Scan for the cell matching the given text and deliver its (x, y) coordinate at center. 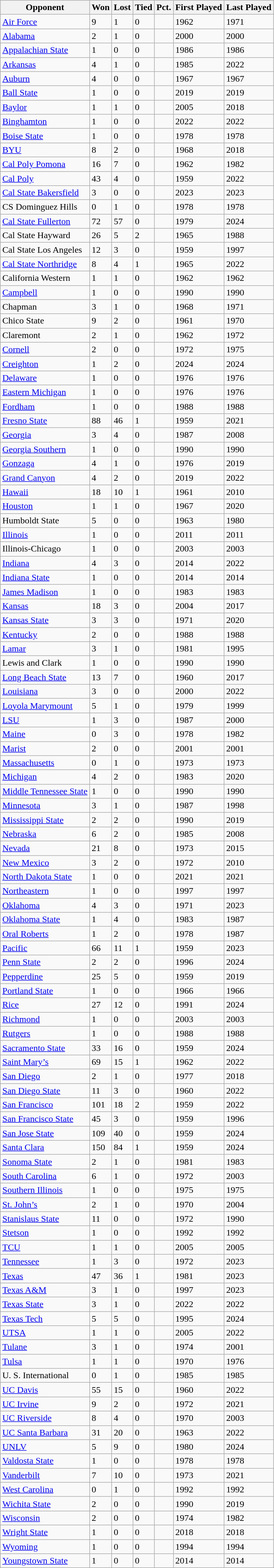
36 (122, 1276)
Lamar (45, 649)
Tulsa (45, 1361)
Fordham (45, 406)
Campbell (45, 292)
Penn State (45, 962)
Minnesota (45, 805)
Stanislaus State (45, 1219)
55 (100, 1390)
Georgia Southern (45, 449)
Delaware (45, 378)
72 (100, 221)
Loyola Marymount (45, 706)
Louisiana (45, 692)
California Western (45, 278)
Sacramento State (45, 1048)
UC Irvine (45, 1404)
Cal State Hayward (45, 235)
1977 (199, 1076)
Won (100, 7)
Northeastern (45, 891)
Grand Canyon (45, 478)
BYU (45, 150)
Cal State Los Angeles (45, 250)
LSU (45, 720)
Pct. (164, 7)
Nevada (45, 848)
Hawaii (45, 492)
Chico State (45, 321)
Georgia (45, 435)
Illinois (45, 535)
Cal Poly (45, 179)
San Diego State (45, 1091)
84 (122, 1148)
Cal Poly Pomona (45, 164)
Wisconsin (45, 1518)
Gonzaga (45, 464)
Pepperdine (45, 976)
Michigan (45, 777)
Air Force (45, 22)
South Carolina (45, 1176)
Eastern Michigan (45, 392)
Rice (45, 1005)
Saint Mary’s (45, 1062)
Wyoming (45, 1547)
40 (122, 1133)
69 (100, 1062)
Fresno State (45, 421)
Cal State Fullerton (45, 221)
Tied (143, 7)
Nebraska (45, 834)
San Francisco (45, 1105)
1991 (199, 1005)
25 (100, 976)
Wright State (45, 1532)
Southern Illinois (45, 1190)
88 (100, 421)
Oklahoma State (45, 920)
Opponent (45, 7)
Cornell (45, 349)
Texas (45, 1276)
UTSA (45, 1333)
Rutgers (45, 1033)
Richmond (45, 1019)
Mississippi State (45, 820)
Last Played (249, 7)
Texas Tech (45, 1318)
Texas A&M (45, 1290)
CS Dominguez Hills (45, 207)
San Diego (45, 1076)
20 (122, 1432)
31 (100, 1432)
101 (100, 1105)
Long Beach State (45, 677)
Appalachian State (45, 50)
13 (100, 677)
Valdosta State (45, 1461)
Vanderbilt (45, 1475)
Oral Roberts (45, 934)
Wichita State (45, 1504)
Cal State Bakersfield (45, 193)
Houston (45, 506)
Binghamton (45, 121)
Kentucky (45, 635)
27 (100, 1005)
Maine (45, 734)
109 (100, 1133)
57 (122, 221)
Oklahoma (45, 905)
21 (100, 848)
Indiana State (45, 577)
Marist (45, 748)
West Carolina (45, 1489)
47 (100, 1276)
26 (100, 235)
Portland State (45, 991)
Stetson (45, 1233)
Kansas (45, 606)
Tulane (45, 1347)
1998 (249, 805)
Sonoma State (45, 1162)
Middle Tennessee State (45, 791)
Indiana (45, 563)
San Jose State (45, 1133)
UC Riverside (45, 1418)
Massachusetts (45, 763)
45 (100, 1119)
UC Santa Barbara (45, 1432)
St. John’s (45, 1204)
UC Davis (45, 1390)
1999 (249, 706)
33 (100, 1048)
Arkansas (45, 64)
New Mexico (45, 862)
U. S. International (45, 1376)
James Madison (45, 592)
Baylor (45, 107)
Humboldt State (45, 520)
2015 (249, 848)
UNLV (45, 1447)
Auburn (45, 79)
Lost (122, 7)
46 (122, 421)
Lewis and Clark (45, 663)
Tennessee (45, 1261)
Ball State (45, 93)
First Played (199, 7)
Texas State (45, 1304)
Alabama (45, 36)
66 (100, 948)
150 (100, 1148)
Youngstown State (45, 1561)
Pacific (45, 948)
North Dakota State (45, 877)
Cal State Northridge (45, 264)
San Francisco State (45, 1119)
Boise State (45, 136)
Creighton (45, 364)
Illinois-Chicago (45, 549)
Chapman (45, 307)
Santa Clara (45, 1148)
TCU (45, 1247)
43 (100, 179)
Claremont (45, 335)
Kansas State (45, 620)
